From the cell containing the given text, extract its center point as [x, y] coordinate. 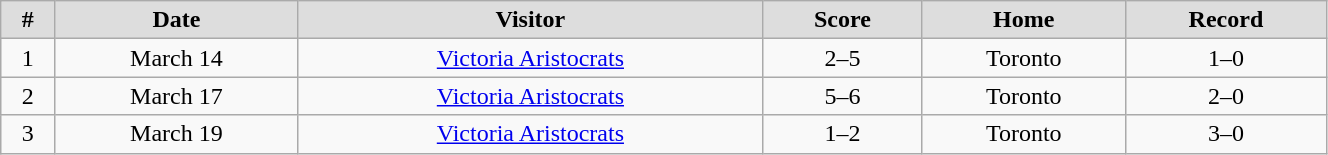
March 17 [176, 96]
# [28, 20]
Date [176, 20]
1 [28, 58]
Record [1226, 20]
3 [28, 134]
1–0 [1226, 58]
Score [842, 20]
March 14 [176, 58]
2 [28, 96]
2–5 [842, 58]
5–6 [842, 96]
March 19 [176, 134]
1–2 [842, 134]
Visitor [530, 20]
Home [1024, 20]
2–0 [1226, 96]
3–0 [1226, 134]
